Output the (x, y) coordinate of the center of the cell containing the given text.  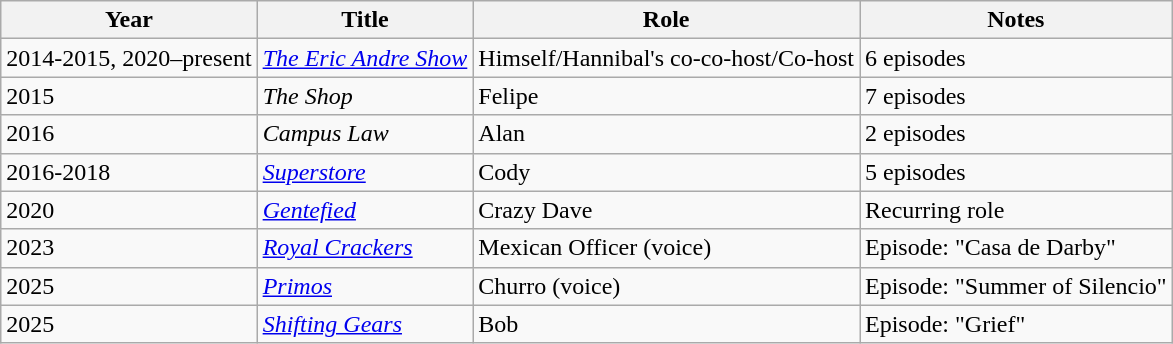
Felipe (666, 96)
Notes (1016, 20)
7 episodes (1016, 96)
2 episodes (1016, 134)
Superstore (365, 172)
Episode: "Grief" (1016, 324)
5 episodes (1016, 172)
Shifting Gears (365, 324)
Cody (666, 172)
2015 (129, 96)
6 episodes (1016, 58)
The Shop (365, 96)
Primos (365, 286)
Year (129, 20)
2016-2018 (129, 172)
The Eric Andre Show (365, 58)
Royal Crackers (365, 248)
Episode: "Casa de Darby" (1016, 248)
Mexican Officer (voice) (666, 248)
2023 (129, 248)
Role (666, 20)
Bob (666, 324)
Campus Law (365, 134)
2014-2015, 2020–present (129, 58)
Alan (666, 134)
2020 (129, 210)
Himself/Hannibal's co-co-host/Co-host (666, 58)
Title (365, 20)
Crazy Dave (666, 210)
Churro (voice) (666, 286)
Recurring role (1016, 210)
Gentefied (365, 210)
2016 (129, 134)
Episode: "Summer of Silencio" (1016, 286)
